For the text-containing cell, return its midpoint in [X, Y] coordinate format. 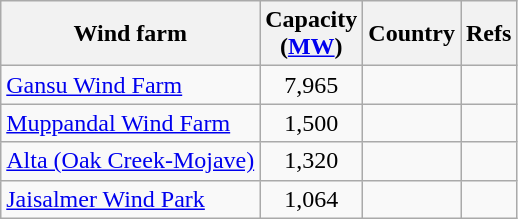
Wind farm [130, 34]
1,500 [312, 123]
7,965 [312, 85]
Capacity(MW) [312, 34]
Country [412, 34]
Alta (Oak Creek-Mojave) [130, 161]
Jaisalmer Wind Park [130, 199]
1,320 [312, 161]
Refs [488, 34]
Muppandal Wind Farm [130, 123]
1,064 [312, 199]
Gansu Wind Farm [130, 85]
